Search for the cell housing the specified text and yield its (x, y) center coordinate. 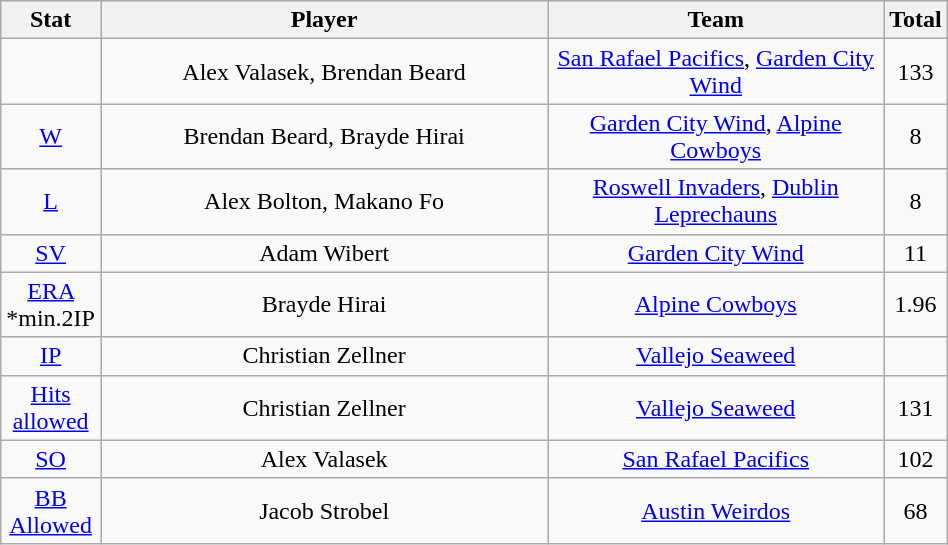
W (51, 136)
IP (51, 356)
102 (916, 459)
ERA *min.2IP (51, 304)
Austin Weirdos (716, 510)
Brendan Beard, Brayde Hirai (324, 136)
Team (716, 20)
Alpine Cowboys (716, 304)
Stat (51, 20)
68 (916, 510)
Alex Valasek, Brendan Beard (324, 72)
Garden City Wind (716, 253)
Alex Valasek (324, 459)
San Rafael Pacifics (716, 459)
Brayde Hirai (324, 304)
San Rafael Pacifics, Garden City Wind (716, 72)
Total (916, 20)
Garden City Wind, Alpine Cowboys (716, 136)
SV (51, 253)
Alex Bolton, Makano Fo (324, 202)
11 (916, 253)
Adam Wibert (324, 253)
BB Allowed (51, 510)
SO (51, 459)
L (51, 202)
Roswell Invaders, Dublin Leprechauns (716, 202)
131 (916, 408)
1.96 (916, 304)
Hits allowed (51, 408)
133 (916, 72)
Jacob Strobel (324, 510)
Player (324, 20)
